Identify which cell holds the provided text, then report its [x, y] central coordinate. 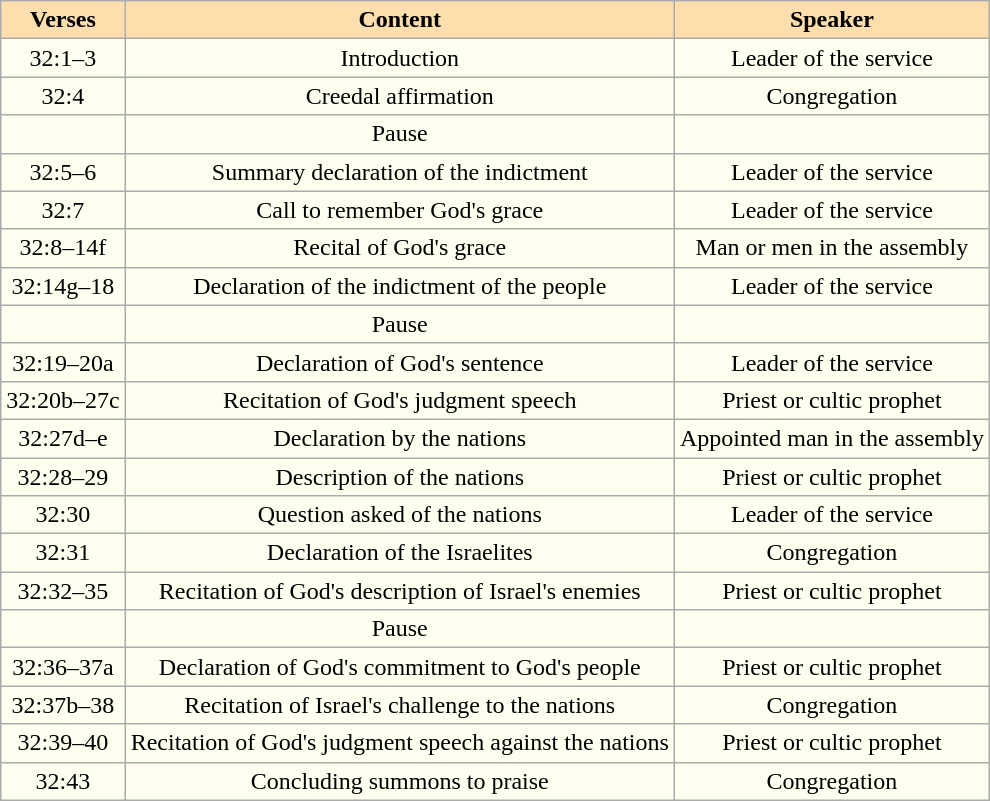
Content [400, 20]
32:39–40 [63, 743]
Speaker [832, 20]
32:1–3 [63, 58]
32:30 [63, 515]
Description of the nations [400, 477]
Recitation of God's description of Israel's enemies [400, 591]
Recital of God's grace [400, 248]
32:31 [63, 553]
Summary declaration of the indictment [400, 172]
32:19–20a [63, 362]
Declaration of God's sentence [400, 362]
32:20b–27c [63, 400]
Recitation of God's judgment speech against the nations [400, 743]
Verses [63, 20]
Recitation of God's judgment speech [400, 400]
Man or men in the assembly [832, 248]
32:32–35 [63, 591]
Recitation of Israel's challenge to the nations [400, 705]
32:28–29 [63, 477]
Creedal affirmation [400, 96]
Introduction [400, 58]
Declaration of God's commitment to God's people [400, 667]
Question asked of the nations [400, 515]
Appointed man in the assembly [832, 438]
32:27d–e [63, 438]
32:4 [63, 96]
32:5–6 [63, 172]
Concluding summons to praise [400, 781]
32:43 [63, 781]
32:7 [63, 210]
Declaration by the nations [400, 438]
32:37b–38 [63, 705]
Declaration of the Israelites [400, 553]
32:8–14f [63, 248]
32:14g–18 [63, 286]
Call to remember God's grace [400, 210]
32:36–37a [63, 667]
Declaration of the indictment of the people [400, 286]
